Search for the cell housing the specified text and yield its (X, Y) center coordinate. 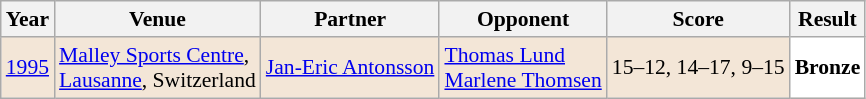
Result (828, 19)
Venue (158, 19)
Jan-Eric Antonsson (350, 68)
Partner (350, 19)
Malley Sports Centre,Lausanne, Switzerland (158, 68)
15–12, 14–17, 9–15 (698, 68)
Thomas Lund Marlene Thomsen (522, 68)
Bronze (828, 68)
Opponent (522, 19)
Year (28, 19)
1995 (28, 68)
Score (698, 19)
